Search for the cell housing the specified text and yield its [X, Y] center coordinate. 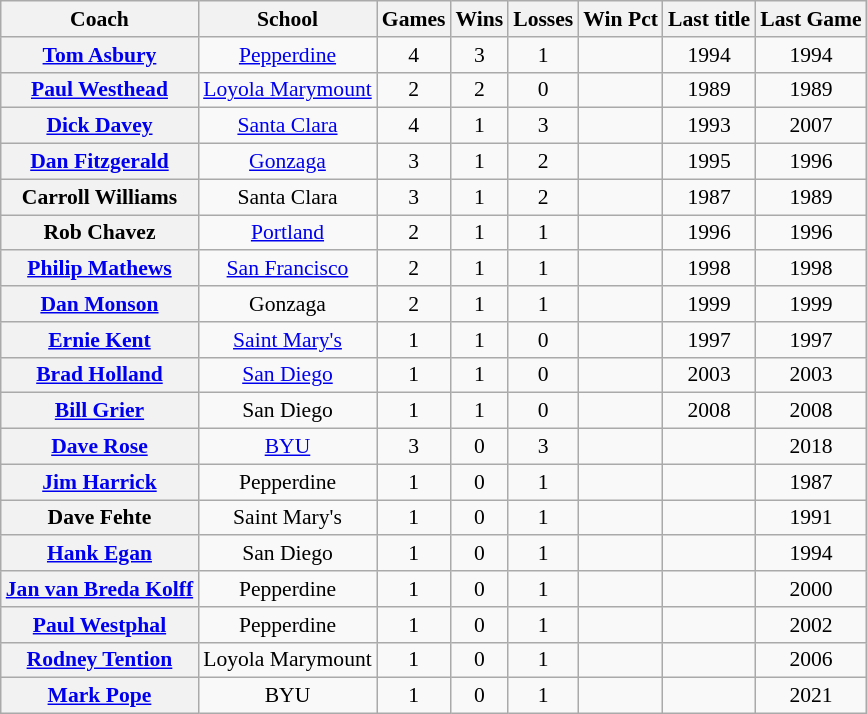
Dick Davey [100, 126]
2002 [810, 625]
Portland [288, 233]
Bill Grier [100, 411]
Paul Westphal [100, 625]
Dan Fitzgerald [100, 162]
Wins [479, 19]
2021 [810, 696]
Ernie Kent [100, 340]
Rodney Tention [100, 660]
2006 [810, 660]
San Francisco [288, 269]
2018 [810, 447]
Carroll Williams [100, 197]
Last Game [810, 19]
Dave Fehte [100, 518]
Dan Monson [100, 304]
Last title [709, 19]
1991 [810, 518]
Jan van Breda Kolff [100, 589]
Philip Mathews [100, 269]
Mark Pope [100, 696]
Tom Asbury [100, 55]
School [288, 19]
Rob Chavez [100, 233]
Brad Holland [100, 375]
2000 [810, 589]
Dave Rose [100, 447]
Paul Westhead [100, 90]
Games [414, 19]
Hank Egan [100, 554]
1995 [709, 162]
Win Pct [620, 19]
2007 [810, 126]
Losses [543, 19]
Coach [100, 19]
Jim Harrick [100, 482]
1993 [709, 126]
